Detect which cell encompasses the target text, then output its [x, y] center coordinate. 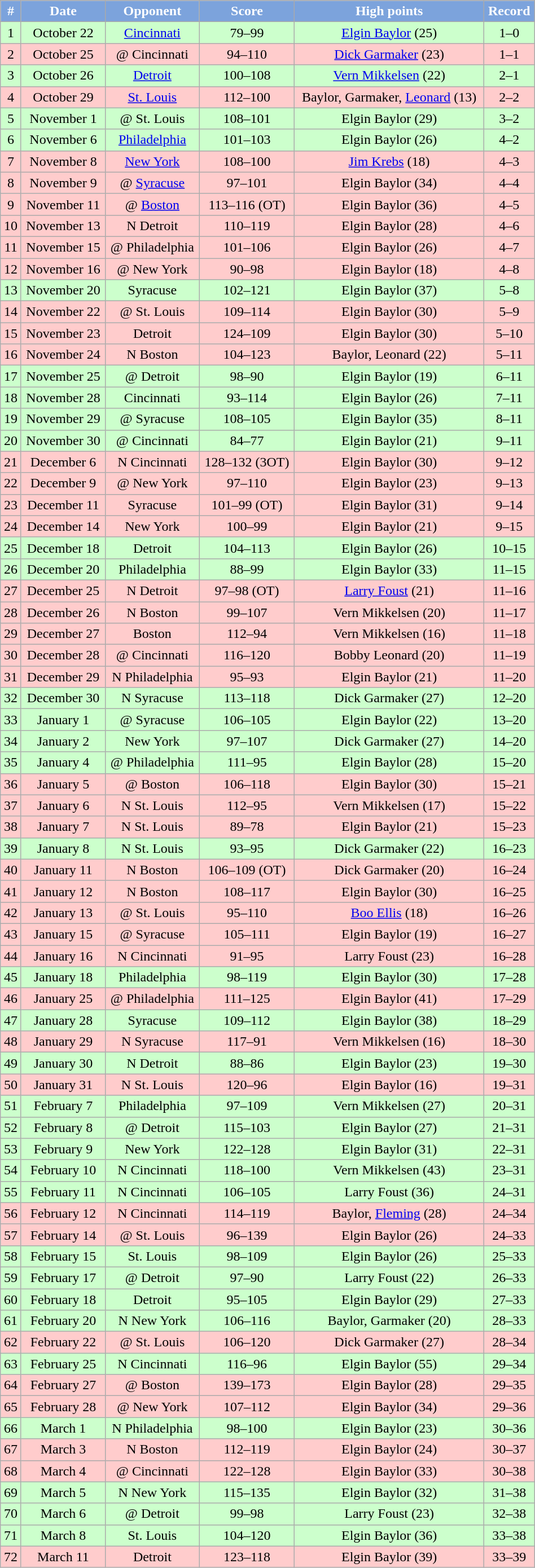
December 30 [63, 698]
95–93 [247, 677]
27 [11, 591]
November 11 [63, 204]
105–111 [247, 934]
5–8 [509, 290]
101–103 [247, 140]
Vern Mikkelsen (22) [389, 76]
42 [11, 913]
18 [11, 398]
Baylor, Fleming (28) [389, 1213]
11–16 [509, 591]
112–94 [247, 634]
13 [11, 290]
2 [11, 54]
5 [11, 118]
58 [11, 1256]
11–17 [509, 612]
59 [11, 1278]
November 28 [63, 398]
8–11 [509, 419]
16–23 [509, 848]
December 29 [63, 677]
47 [11, 1020]
Elgin Baylor (27) [389, 1127]
20 [11, 441]
22–31 [509, 1149]
62 [11, 1342]
118–100 [247, 1170]
31–38 [509, 1492]
December 6 [63, 462]
53 [11, 1149]
101–99 (OT) [247, 505]
November 13 [63, 226]
9–12 [509, 462]
February 8 [63, 1127]
January 6 [63, 805]
43 [11, 934]
94–110 [247, 54]
November 6 [63, 140]
January 18 [63, 977]
104–113 [247, 548]
32 [11, 698]
11–18 [509, 634]
56 [11, 1213]
November 30 [63, 441]
November 29 [63, 419]
4–7 [509, 247]
97–98 (OT) [247, 591]
15–23 [509, 827]
7–11 [509, 398]
39 [11, 848]
March 8 [63, 1535]
70 [11, 1514]
Larry Foust (21) [389, 591]
21 [11, 462]
February 10 [63, 1170]
4–4 [509, 183]
60 [11, 1299]
97–101 [247, 183]
November 25 [63, 376]
Elgin Baylor (18) [389, 269]
October 25 [63, 54]
6–11 [509, 376]
Dick Garmaker (22) [389, 848]
February 15 [63, 1256]
January 2 [63, 741]
50 [11, 1085]
4–6 [509, 226]
Dick Garmaker (20) [389, 870]
4 [11, 97]
49 [11, 1063]
4–5 [509, 204]
106–109 (OT) [247, 870]
15 [11, 333]
16–24 [509, 870]
Jim Krebs (18) [389, 161]
97–110 [247, 483]
1 [11, 33]
Vern Mikkelsen (27) [389, 1106]
Elgin Baylor (37) [389, 290]
108–101 [247, 118]
5–9 [509, 312]
61 [11, 1321]
14 [11, 312]
11–19 [509, 655]
114–119 [247, 1213]
104–123 [247, 355]
110–119 [247, 226]
December 25 [63, 591]
111–95 [247, 763]
18–30 [509, 1042]
December 26 [63, 612]
84–77 [247, 441]
January 12 [63, 891]
11–15 [509, 569]
17–28 [509, 977]
99–107 [247, 612]
Larry Foust (22) [389, 1278]
March 3 [63, 1450]
25–33 [509, 1256]
November 23 [63, 333]
115–135 [247, 1492]
36 [11, 784]
100–108 [247, 76]
29–36 [509, 1407]
102–121 [247, 290]
28 [11, 612]
8 [11, 183]
69 [11, 1492]
Dick Garmaker (23) [389, 54]
93–95 [247, 848]
23–31 [509, 1170]
December 27 [63, 634]
89–78 [247, 827]
113–118 [247, 698]
November 16 [63, 269]
Vern Mikkelsen (17) [389, 805]
Score [247, 11]
26 [11, 569]
January 1 [63, 720]
16–27 [509, 934]
28–33 [509, 1321]
106–116 [247, 1321]
February 11 [63, 1192]
9–13 [509, 483]
109–114 [247, 312]
111–125 [247, 999]
11 [11, 247]
38 [11, 827]
71 [11, 1535]
January 29 [63, 1042]
October 22 [63, 33]
2–1 [509, 76]
112–100 [247, 97]
72 [11, 1557]
February 28 [63, 1407]
45 [11, 977]
68 [11, 1471]
4–2 [509, 140]
116–120 [247, 655]
64 [11, 1385]
December 14 [63, 526]
12–20 [509, 698]
October 26 [63, 76]
Vern Mikkelsen (20) [389, 612]
115–103 [247, 1127]
52 [11, 1127]
25 [11, 548]
9–15 [509, 526]
5–10 [509, 333]
Elgin Baylor (22) [389, 720]
March 4 [63, 1471]
23 [11, 505]
99–98 [247, 1514]
Boo Ellis (18) [389, 913]
February 7 [63, 1106]
33 [11, 720]
November 8 [63, 161]
55 [11, 1192]
Elgin Baylor (39) [389, 1557]
21–31 [509, 1127]
30–36 [509, 1428]
9 [11, 204]
15–21 [509, 784]
120–96 [247, 1085]
24–31 [509, 1192]
67 [11, 1450]
2–2 [509, 97]
104–120 [247, 1535]
35 [11, 763]
66 [11, 1428]
98–119 [247, 977]
November 20 [63, 290]
January 4 [63, 763]
12 [11, 269]
18–29 [509, 1020]
6 [11, 140]
24–33 [509, 1235]
Vern Mikkelsen (43) [389, 1170]
106–120 [247, 1342]
9–11 [509, 441]
February 18 [63, 1299]
March 11 [63, 1557]
Elgin Baylor (38) [389, 1020]
20–31 [509, 1106]
14–20 [509, 741]
30–38 [509, 1471]
Elgin Baylor (25) [389, 33]
15–22 [509, 805]
November 1 [63, 118]
90–98 [247, 269]
Baylor, Garmaker (20) [389, 1321]
4–3 [509, 161]
17–29 [509, 999]
November 24 [63, 355]
88–86 [247, 1063]
February 22 [63, 1342]
112–119 [247, 1450]
19–30 [509, 1063]
February 9 [63, 1149]
63 [11, 1364]
January 31 [63, 1085]
December 18 [63, 548]
44 [11, 956]
97–90 [247, 1278]
Baylor, Garmaker, Leonard (13) [389, 97]
January 13 [63, 913]
29–34 [509, 1364]
3–2 [509, 118]
97–109 [247, 1106]
54 [11, 1170]
24–34 [509, 1213]
32–38 [509, 1514]
51 [11, 1106]
January 8 [63, 848]
December 28 [63, 655]
15–20 [509, 763]
31 [11, 677]
January 7 [63, 827]
January 25 [63, 999]
3 [11, 76]
February 20 [63, 1321]
10 [11, 226]
124–109 [247, 333]
16 [11, 355]
March 6 [63, 1514]
91–95 [247, 956]
9–14 [509, 505]
79–99 [247, 33]
48 [11, 1042]
January 16 [63, 956]
108–100 [247, 161]
112–95 [247, 805]
100–99 [247, 526]
123–118 [247, 1557]
16–28 [509, 956]
January 30 [63, 1063]
4–8 [509, 269]
28–34 [509, 1342]
33–39 [509, 1557]
30 [11, 655]
40 [11, 870]
Larry Foust (36) [389, 1192]
November 22 [63, 312]
88–99 [247, 569]
March 5 [63, 1492]
98–90 [247, 376]
October 29 [63, 97]
Elgin Baylor (32) [389, 1492]
February 25 [63, 1364]
December 11 [63, 505]
17 [11, 376]
109–112 [247, 1020]
10–15 [509, 548]
Date [63, 11]
33–38 [509, 1535]
108–105 [247, 419]
Baylor, Leonard (22) [389, 355]
March 1 [63, 1428]
37 [11, 805]
30–37 [509, 1450]
128–132 (3OT) [247, 462]
93–114 [247, 398]
97–107 [247, 741]
65 [11, 1407]
Elgin Baylor (35) [389, 419]
5–11 [509, 355]
19–31 [509, 1085]
27–33 [509, 1299]
January 15 [63, 934]
High points [389, 11]
107–112 [247, 1407]
16–25 [509, 891]
11–20 [509, 677]
Bobby Leonard (20) [389, 655]
Elgin Baylor (16) [389, 1085]
101–106 [247, 247]
57 [11, 1235]
Elgin Baylor (55) [389, 1364]
February 27 [63, 1385]
95–110 [247, 913]
139–173 [247, 1385]
Elgin Baylor (41) [389, 999]
1–0 [509, 33]
19 [11, 419]
22 [11, 483]
February 14 [63, 1235]
# [11, 11]
29 [11, 634]
98–109 [247, 1256]
96–139 [247, 1235]
13–20 [509, 720]
December 9 [63, 483]
41 [11, 891]
7 [11, 161]
26–33 [509, 1278]
95–105 [247, 1299]
December 20 [63, 569]
Record [509, 11]
November 15 [63, 247]
January 5 [63, 784]
98–100 [247, 1428]
113–116 (OT) [247, 204]
46 [11, 999]
16–26 [509, 913]
1–1 [509, 54]
Elgin Baylor (24) [389, 1450]
106–118 [247, 784]
117–91 [247, 1042]
24 [11, 526]
February 12 [63, 1213]
116–96 [247, 1364]
November 9 [63, 183]
108–117 [247, 891]
January 28 [63, 1020]
Boston [152, 634]
January 11 [63, 870]
34 [11, 741]
29–35 [509, 1385]
February 17 [63, 1278]
Opponent [152, 11]
